Scan for the cell matching the given text and deliver its (X, Y) coordinate at center. 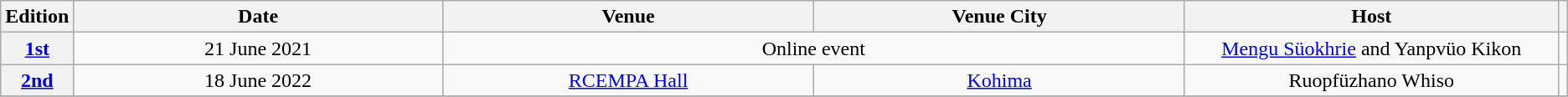
2nd (37, 80)
18 June 2022 (258, 80)
Venue (628, 17)
Online event (813, 48)
Ruopfüzhano Whiso (1371, 80)
21 June 2021 (258, 48)
Edition (37, 17)
Mengu Süokhrie and Yanpvüo Kikon (1371, 48)
1st (37, 48)
Venue City (999, 17)
Date (258, 17)
Kohima (999, 80)
RCEMPA Hall (628, 80)
Host (1371, 17)
